Extract the [x, y] coordinate from the center of the cell holding the provided text.  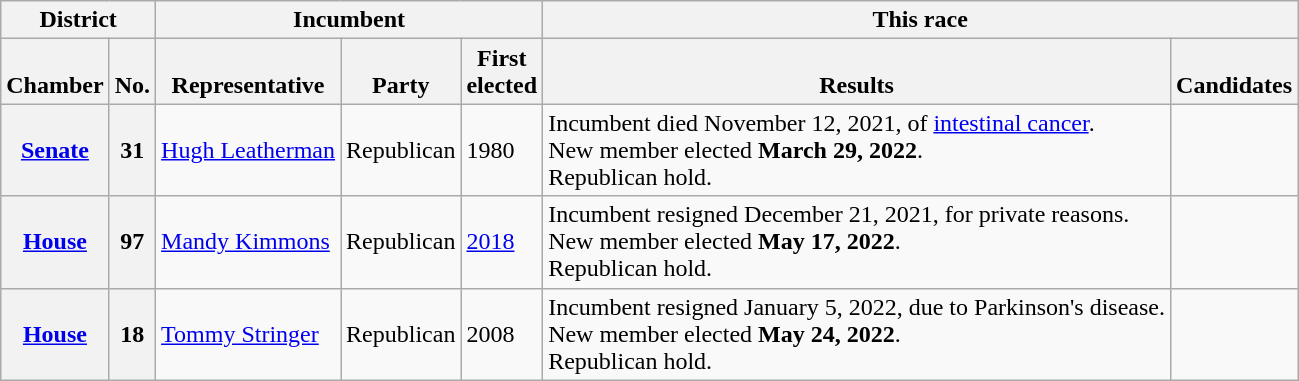
2008 [502, 334]
This race [920, 20]
Party [401, 72]
Representative [248, 72]
97 [132, 242]
Mandy Kimmons [248, 242]
Tommy Stringer [248, 334]
Firstelected [502, 72]
Incumbent resigned January 5, 2022, due to Parkinson's disease.New member elected May 24, 2022.Republican hold. [857, 334]
No. [132, 72]
Chamber [55, 72]
Candidates [1234, 72]
Incumbent died November 12, 2021, of intestinal cancer.New member elected March 29, 2022.Republican hold. [857, 150]
Incumbent [350, 20]
District [78, 20]
Senate [55, 150]
18 [132, 334]
1980 [502, 150]
2018 [502, 242]
Results [857, 72]
Incumbent resigned December 21, 2021, for private reasons.New member elected May 17, 2022.Republican hold. [857, 242]
31 [132, 150]
Hugh Leatherman [248, 150]
